Search for the cell housing the specified text and yield its [x, y] center coordinate. 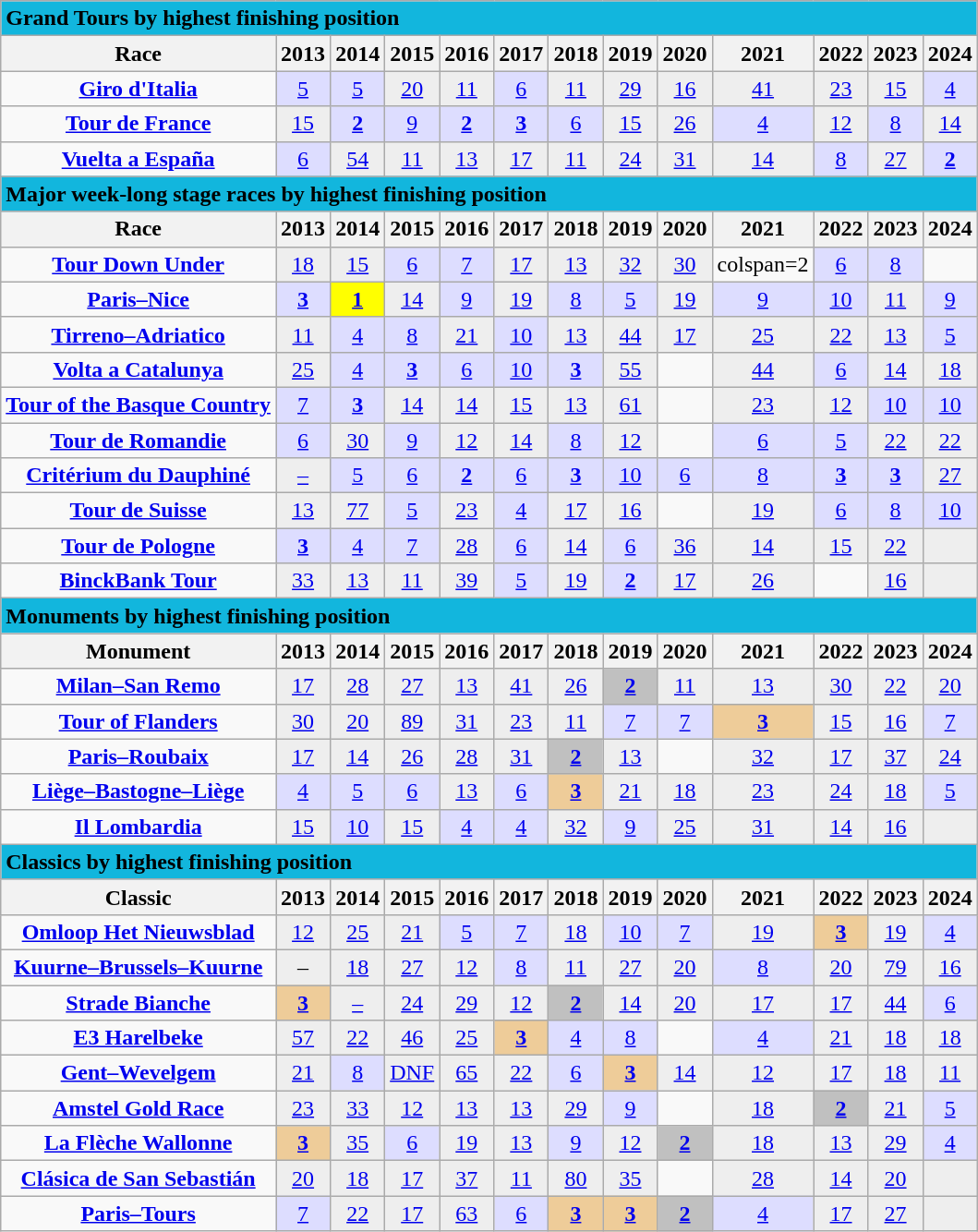
61 [630, 405]
BinckBank Tour [139, 581]
E3 Harelbeke [139, 1038]
55 [630, 369]
Monument [139, 651]
Liège–Bastogne–Liège [139, 791]
46 [412, 1038]
Monuments by highest finishing position [489, 616]
Tour de France [139, 124]
Paris–Tours [139, 1214]
63 [467, 1214]
DNF [412, 1073]
57 [303, 1038]
Vuelta a España [139, 159]
65 [467, 1073]
Tour de Romandie [139, 441]
Il Lombardia [139, 827]
Tour de Suisse [139, 511]
Tour of Flanders [139, 721]
Gent–Wevelgem [139, 1073]
36 [685, 546]
Classics by highest finishing position [489, 862]
Paris–Roubaix [139, 756]
Volta a Catalunya [139, 369]
Tour of the Basque Country [139, 405]
1 [358, 299]
Milan–San Remo [139, 686]
39 [467, 581]
colspan=2 [763, 264]
Tour de Pologne [139, 546]
79 [896, 967]
Critérium du Dauphiné [139, 476]
Giro d'Italia [139, 89]
Major week-long stage races by highest finishing position [489, 194]
Paris–Nice [139, 299]
Grand Tours by highest finishing position [489, 18]
54 [358, 159]
Strade Bianche [139, 1002]
La Flèche Wallonne [139, 1143]
Omloop Het Nieuwsblad [139, 932]
Kuurne–Brussels–Kuurne [139, 967]
Classic [139, 897]
Amstel Gold Race [139, 1108]
Tirreno–Adriatico [139, 334]
Tour Down Under [139, 264]
80 [576, 1178]
77 [358, 511]
Clásica de San Sebastián [139, 1178]
89 [412, 721]
